Return (x, y) of the center of cell containing provided text 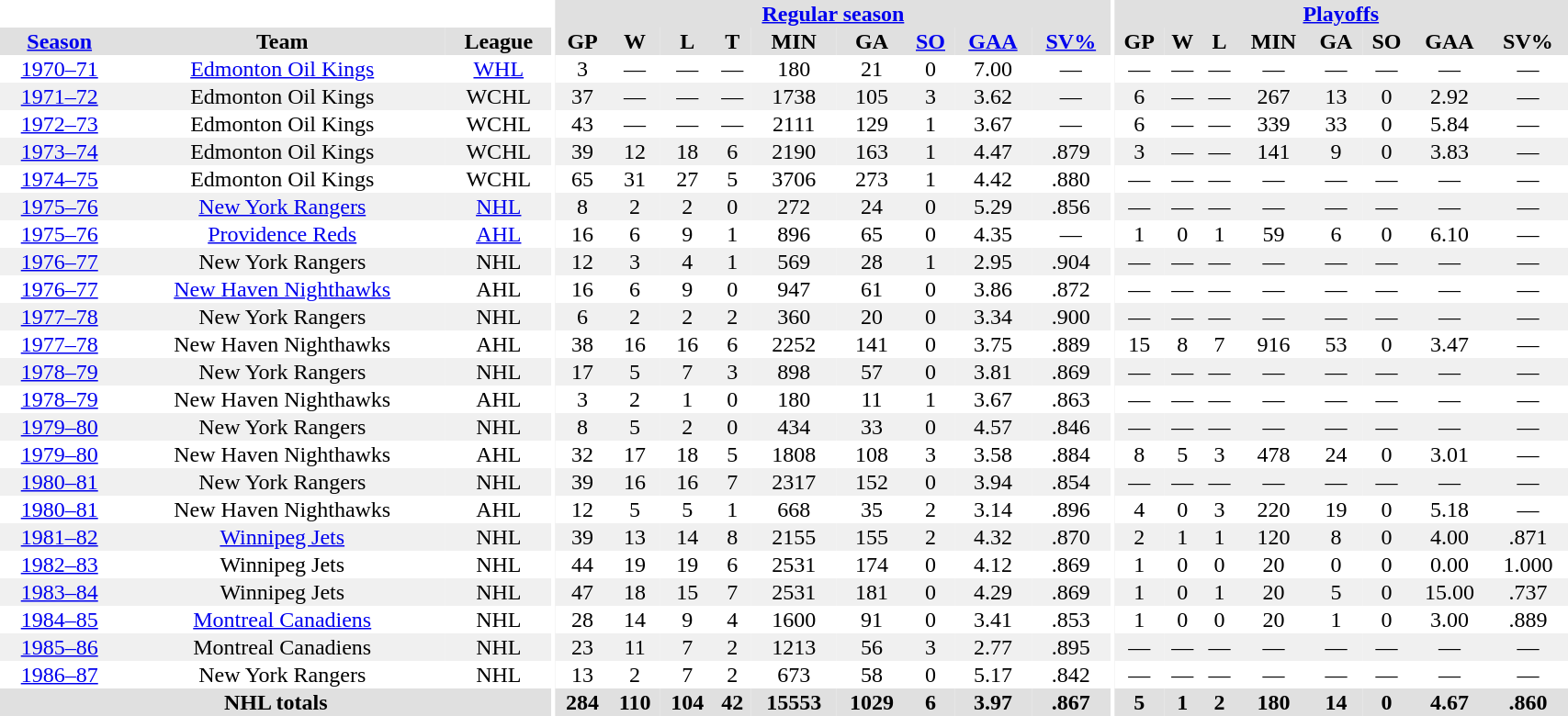
273 (872, 179)
.863 (1071, 399)
947 (794, 289)
37 (582, 96)
360 (794, 317)
6.10 (1450, 234)
4.42 (993, 179)
2190 (794, 151)
2.92 (1450, 96)
569 (794, 262)
896 (794, 234)
Season (59, 41)
916 (1274, 344)
43 (582, 124)
3.83 (1450, 151)
1600 (794, 620)
NHL totals (276, 702)
1982–83 (59, 565)
31 (635, 179)
2111 (794, 124)
2317 (794, 482)
.867 (1071, 702)
.904 (1071, 262)
3.81 (993, 372)
4.67 (1450, 702)
.846 (1071, 427)
.895 (1071, 647)
Providence Reds (282, 234)
27 (687, 179)
174 (872, 565)
3.86 (993, 289)
.870 (1071, 537)
2252 (794, 344)
4.29 (993, 592)
59 (1274, 234)
.872 (1071, 289)
5.18 (1450, 509)
267 (1274, 96)
.900 (1071, 317)
.854 (1071, 482)
1983–84 (59, 592)
.896 (1071, 509)
38 (582, 344)
668 (794, 509)
105 (872, 96)
1808 (794, 454)
1029 (872, 702)
.853 (1071, 620)
23 (582, 647)
3.75 (993, 344)
.879 (1071, 151)
1985–86 (59, 647)
5.17 (993, 675)
120 (1274, 537)
272 (794, 207)
4.12 (993, 565)
1213 (794, 647)
1986–87 (59, 675)
.856 (1071, 207)
42 (732, 702)
61 (872, 289)
1981–82 (59, 537)
47 (582, 592)
3.58 (993, 454)
3.97 (993, 702)
284 (582, 702)
35 (872, 509)
152 (872, 482)
129 (872, 124)
21 (872, 69)
1974–75 (59, 179)
2155 (794, 537)
56 (872, 647)
5.84 (1450, 124)
181 (872, 592)
Team (282, 41)
339 (1274, 124)
3.14 (993, 509)
3.41 (993, 620)
5.29 (993, 207)
57 (872, 372)
3.62 (993, 96)
3.34 (993, 317)
2.95 (993, 262)
104 (687, 702)
League (499, 41)
4.00 (1450, 537)
1984–85 (59, 620)
91 (872, 620)
.737 (1528, 592)
44 (582, 565)
898 (794, 372)
0.00 (1450, 565)
.842 (1071, 675)
4.35 (993, 234)
7.00 (993, 69)
3.94 (993, 482)
.880 (1071, 179)
1970–71 (59, 69)
110 (635, 702)
Regular season (833, 14)
155 (872, 537)
T (732, 41)
58 (872, 675)
15553 (794, 702)
434 (794, 427)
.884 (1071, 454)
.860 (1528, 702)
1973–74 (59, 151)
53 (1336, 344)
15.00 (1450, 592)
1738 (794, 96)
4.47 (993, 151)
4.32 (993, 537)
478 (1274, 454)
1971–72 (59, 96)
220 (1274, 509)
32 (582, 454)
3.01 (1450, 454)
3706 (794, 179)
108 (872, 454)
3.00 (1450, 620)
163 (872, 151)
.871 (1528, 537)
2.77 (993, 647)
4.57 (993, 427)
3.47 (1450, 344)
Playoffs (1341, 14)
WHL (499, 69)
673 (794, 675)
1972–73 (59, 124)
1.000 (1528, 565)
